Return [x, y] of the center of cell containing provided text 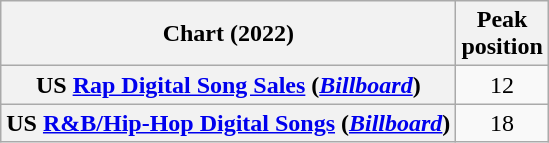
12 [502, 85]
Peakposition [502, 34]
US R&B/Hip-Hop Digital Songs (Billboard) [228, 123]
18 [502, 123]
Chart (2022) [228, 34]
US Rap Digital Song Sales (Billboard) [228, 85]
